Search for the cell housing the specified text and yield its [x, y] center coordinate. 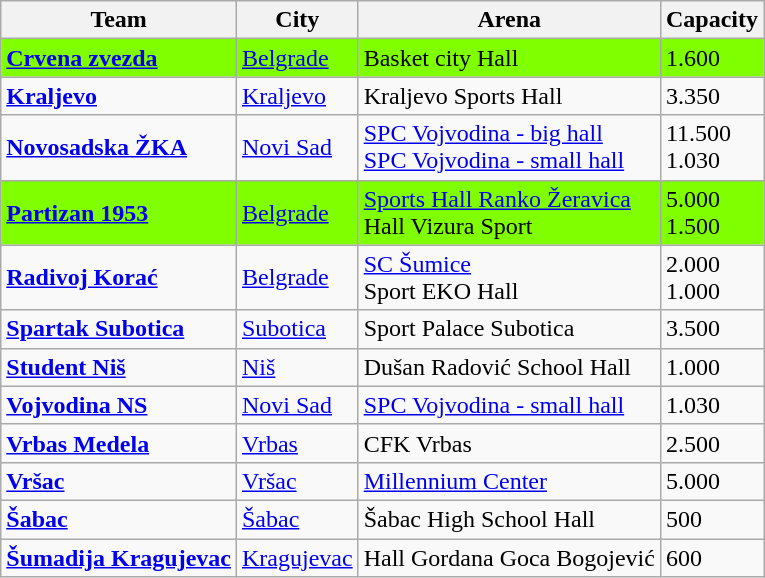
SPC Vojvodina - big hallSPC Vojvodina - small hall [509, 148]
Niš [297, 367]
Spartak Subotica [119, 329]
SPC Vojvodina - small hall [509, 405]
Šabac High School Hall [509, 519]
Radivoj Korać [119, 278]
Šumadija Kragujevac [119, 557]
Millennium Center [509, 481]
Sports Hall Ranko ŽeravicaHall Vizura Sport [509, 212]
1.030 [712, 405]
Novosadska ŽKA [119, 148]
Capacity [712, 20]
Vrbas [297, 443]
500 [712, 519]
Arena [509, 20]
Vojvodina NS [119, 405]
2.500 [712, 443]
Basket city Hall [509, 58]
1.600 [712, 58]
Partizan 1953 [119, 212]
Vrbas Medela [119, 443]
Team [119, 20]
3.350 [712, 96]
600 [712, 557]
CFK Vrbas [509, 443]
11.5001.030 [712, 148]
Subotica [297, 329]
Kraljevo Sports Hall [509, 96]
Dušan Radović School Hall [509, 367]
5.0001.500 [712, 212]
1.000 [712, 367]
Crvena zvezda [119, 58]
Student Niš [119, 367]
2.0001.000 [712, 278]
Hall Gordana Goca Bogojević [509, 557]
5.000 [712, 481]
City [297, 20]
Sport Palace Subotica [509, 329]
Kragujevac [297, 557]
SC ŠumiceSport EKO Hall [509, 278]
3.500 [712, 329]
